Find where the given text appears and provide that cell's center as [x, y] coordinate. 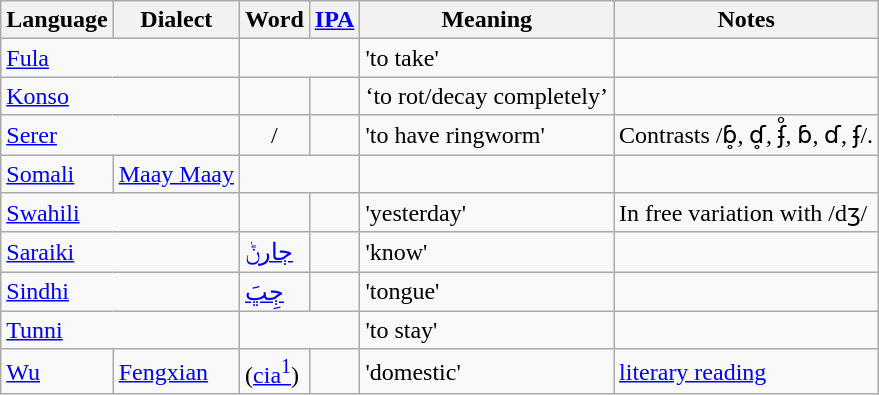
Fula [120, 58]
IPA [334, 20]
Maay Maay [176, 173]
Notes [746, 20]
Meaning [487, 20]
‘to rot/decay completely’ [487, 96]
'to have ringworm' [487, 135]
/ [275, 135]
'to stay' [487, 330]
In free variation with /dʒ/ [746, 213]
Serer [120, 135]
ڄارݨ [275, 252]
ڄِڀَ [275, 292]
'to take' [487, 58]
(cia1) [275, 372]
Contrasts /ɓ̥, ɗ̥, ʄ̊, ɓ, ɗ, ʄ/. [746, 135]
Tunni [120, 330]
Wu [57, 372]
Swahili [120, 213]
'domestic' [487, 372]
Dialect [176, 20]
'know' [487, 252]
Sindhi [120, 292]
Saraiki [120, 252]
literary reading [746, 372]
Somali [57, 173]
'yesterday' [487, 213]
Language [57, 20]
'tongue' [487, 292]
Word [275, 20]
Konso [120, 96]
Fengxian [176, 372]
